For the text-containing cell, return its midpoint in [X, Y] coordinate format. 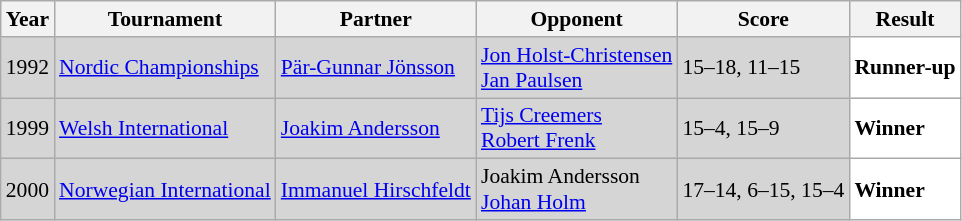
Tijs Creemers Robert Frenk [576, 128]
2000 [28, 190]
15–4, 15–9 [763, 128]
Score [763, 19]
Partner [376, 19]
Opponent [576, 19]
1999 [28, 128]
Jon Holst-Christensen Jan Paulsen [576, 68]
Nordic Championships [165, 68]
1992 [28, 68]
Joakim Andersson [376, 128]
15–18, 11–15 [763, 68]
17–14, 6–15, 15–4 [763, 190]
Immanuel Hirschfeldt [376, 190]
Year [28, 19]
Norwegian International [165, 190]
Pär-Gunnar Jönsson [376, 68]
Welsh International [165, 128]
Result [904, 19]
Tournament [165, 19]
Joakim Andersson Johan Holm [576, 190]
Runner-up [904, 68]
